For the text-containing cell, return its midpoint in (X, Y) coordinate format. 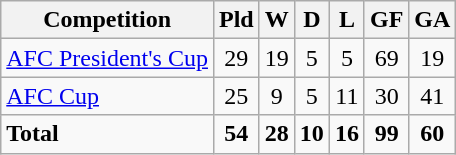
99 (386, 134)
28 (276, 134)
GF (386, 20)
Pld (236, 20)
L (346, 20)
Competition (108, 20)
W (276, 20)
GA (432, 20)
10 (312, 134)
AFC President's Cup (108, 58)
69 (386, 58)
9 (276, 96)
AFC Cup (108, 96)
16 (346, 134)
41 (432, 96)
29 (236, 58)
D (312, 20)
60 (432, 134)
30 (386, 96)
11 (346, 96)
25 (236, 96)
Total (108, 134)
54 (236, 134)
